Find where the given text appears and provide that cell's center as [x, y] coordinate. 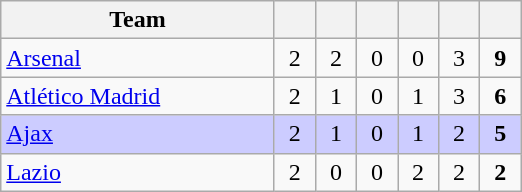
Atlético Madrid [138, 96]
6 [500, 96]
Ajax [138, 134]
Arsenal [138, 58]
5 [500, 134]
9 [500, 58]
Lazio [138, 172]
Team [138, 20]
